For the text-containing cell, return its midpoint in (x, y) coordinate format. 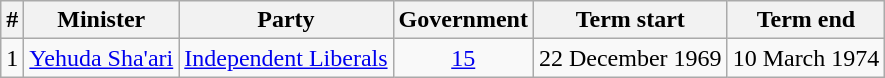
Party (286, 20)
Minister (102, 20)
# (12, 20)
10 March 1974 (806, 58)
15 (463, 58)
1 (12, 58)
Yehuda Sha'ari (102, 58)
Term start (630, 20)
22 December 1969 (630, 58)
Government (463, 20)
Term end (806, 20)
Independent Liberals (286, 58)
